Find where the given text appears and provide that cell's center as (x, y) coordinate. 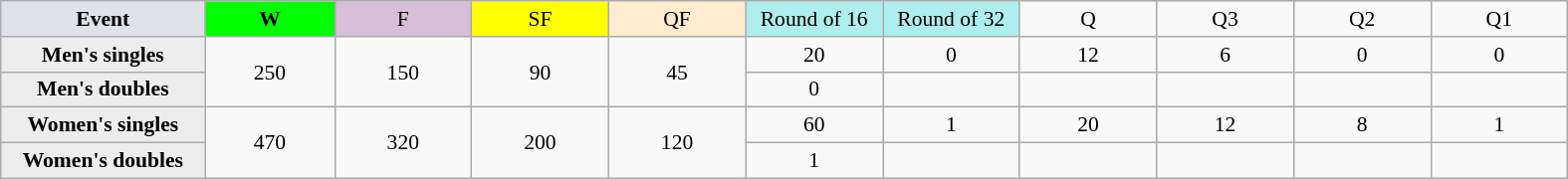
470 (270, 143)
Q3 (1226, 19)
Q2 (1362, 19)
90 (541, 72)
Event (104, 19)
6 (1226, 55)
QF (677, 19)
W (270, 19)
Men's singles (104, 55)
200 (541, 143)
SF (541, 19)
F (403, 19)
Women's doubles (104, 161)
120 (677, 143)
60 (814, 125)
Women's singles (104, 125)
45 (677, 72)
Men's doubles (104, 89)
Q1 (1499, 19)
Round of 16 (814, 19)
8 (1362, 125)
150 (403, 72)
Round of 32 (951, 19)
Q (1088, 19)
250 (270, 72)
320 (403, 143)
